Return the [X, Y] coordinate for the center point of the cell that contains the specified text.  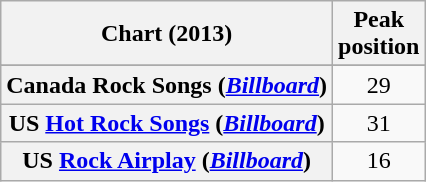
16 [379, 161]
Chart (2013) [167, 34]
Canada Rock Songs (Billboard) [167, 85]
US Hot Rock Songs (Billboard) [167, 123]
31 [379, 123]
29 [379, 85]
Peakposition [379, 34]
US Rock Airplay (Billboard) [167, 161]
